Capture the cell that displays the provided text and extract its [x, y] central coordinate. 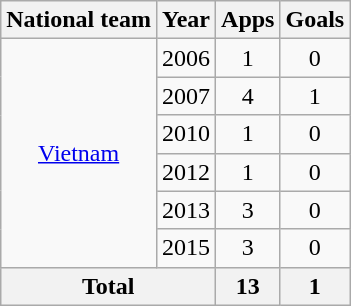
Year [186, 20]
Total [108, 286]
Apps [248, 20]
Vietnam [79, 153]
National team [79, 20]
2013 [186, 210]
2007 [186, 96]
4 [248, 96]
2010 [186, 134]
13 [248, 286]
Goals [315, 20]
2006 [186, 58]
2012 [186, 172]
2015 [186, 248]
